Return (X, Y) of the center of cell containing provided text 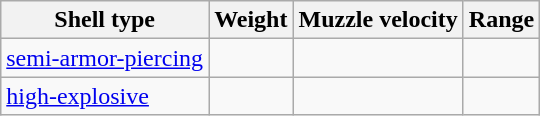
high-explosive (105, 96)
semi-armor-piercing (105, 58)
Weight (251, 20)
Shell type (105, 20)
Range (501, 20)
Muzzle velocity (378, 20)
